Scan for the cell matching the given text and deliver its (X, Y) coordinate at center. 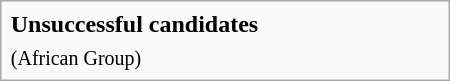
(African Group) (224, 57)
Unsuccessful candidates (224, 24)
